Scan for the cell matching the given text and deliver its [X, Y] coordinate at center. 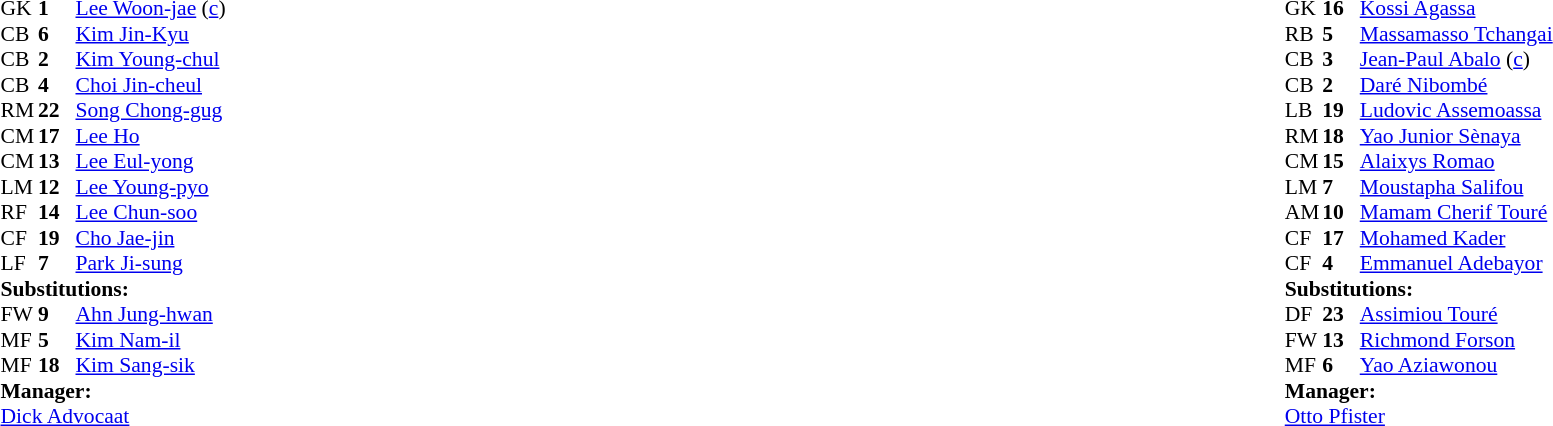
Lee Chun-soo [151, 213]
AM [1304, 213]
LB [1304, 111]
Assimiou Touré [1456, 315]
Mamam Cherif Touré [1456, 213]
10 [1341, 213]
Kim Sang-sik [151, 365]
Choi Jin-cheul [151, 85]
Daré Nibombé [1456, 85]
12 [57, 187]
Kim Nam-il [151, 340]
LF [19, 263]
15 [1341, 161]
DF [1304, 315]
Yao Junior Sènaya [1456, 136]
22 [57, 111]
9 [57, 315]
Kim Young-chul [151, 59]
23 [1341, 315]
Alaixys Romao [1456, 161]
14 [57, 213]
Kim Jin-Kyu [151, 34]
Ahn Jung-hwan [151, 315]
3 [1341, 59]
Yao Aziawonou [1456, 365]
Lee Ho [151, 136]
Park Ji-sung [151, 263]
RF [19, 213]
Richmond Forson [1456, 340]
Jean-Paul Abalo (c) [1456, 59]
Massamasso Tchangai [1456, 34]
Lee Young-pyo [151, 187]
Ludovic Assemoassa [1456, 111]
Cho Jae-jin [151, 238]
Song Chong-gug [151, 111]
Mohamed Kader [1456, 238]
Lee Eul-yong [151, 161]
Moustapha Salifou [1456, 187]
RB [1304, 34]
Emmanuel Adebayor [1456, 263]
